Provide the (x, y) coordinate of the cell's center where the given text is located.  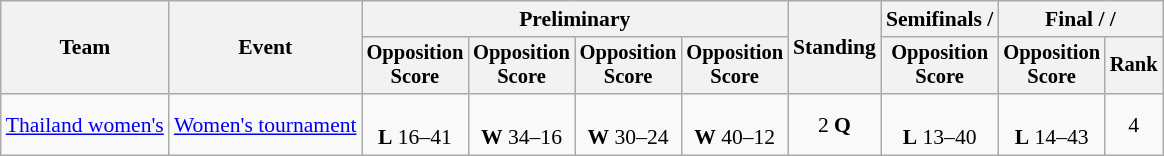
W 30–24 (628, 124)
4 (1134, 124)
Preliminary (575, 19)
W 34–16 (522, 124)
Standing (834, 48)
L 14–43 (1052, 124)
L 16–41 (416, 124)
Women's tournament (266, 124)
2 Q (834, 124)
W 40–12 (734, 124)
Thailand women's (85, 124)
Semifinals / (940, 19)
Event (266, 48)
Final / / (1080, 19)
L 13–40 (940, 124)
Rank (1134, 66)
Team (85, 48)
